Extract the [X, Y] coordinate from the center of the cell holding the provided text.  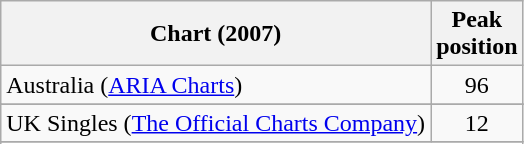
12 [477, 123]
Chart (2007) [216, 34]
96 [477, 85]
Australia (ARIA Charts) [216, 85]
UK Singles (The Official Charts Company) [216, 123]
Peakposition [477, 34]
